Extract the [x, y] coordinate from the center of the cell holding the provided text.  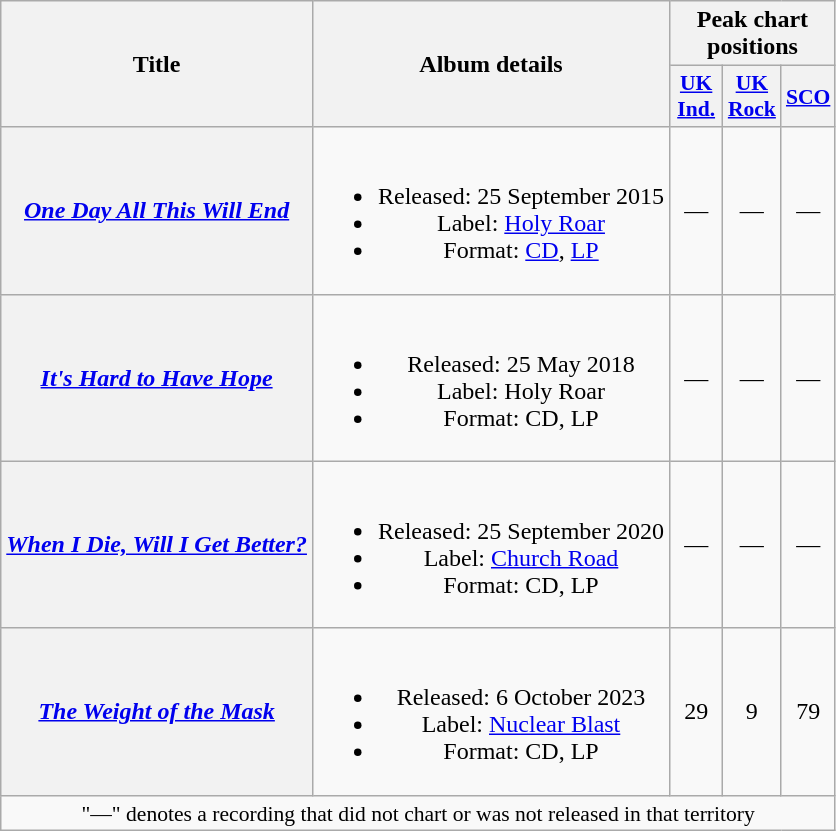
UKInd. [696, 96]
The Weight of the Mask [157, 712]
Released: 25 May 2018Label: Holy RoarFormat: CD, LP [490, 378]
29 [696, 712]
79 [808, 712]
Title [157, 64]
9 [752, 712]
"—" denotes a recording that did not chart or was not released in that territory [418, 813]
SCO [808, 96]
Released: 25 September 2020Label: Church RoadFormat: CD, LP [490, 544]
Album details [490, 64]
Peak chart positions [752, 34]
It's Hard to Have Hope [157, 378]
One Day All This Will End [157, 210]
UKRock [752, 96]
Released: 25 September 2015Label: Holy RoarFormat: CD, LP [490, 210]
Released: 6 October 2023Label: Nuclear BlastFormat: CD, LP [490, 712]
When I Die, Will I Get Better? [157, 544]
